Determine the [x, y] coordinate at the center of the cell enclosing the given text.  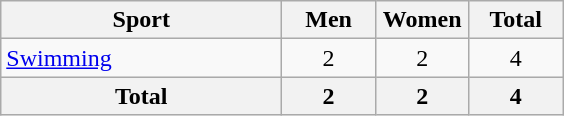
Men [329, 20]
Women [422, 20]
Sport [142, 20]
Swimming [142, 58]
